Determine the (X, Y) coordinate at the center of the cell enclosing the given text.  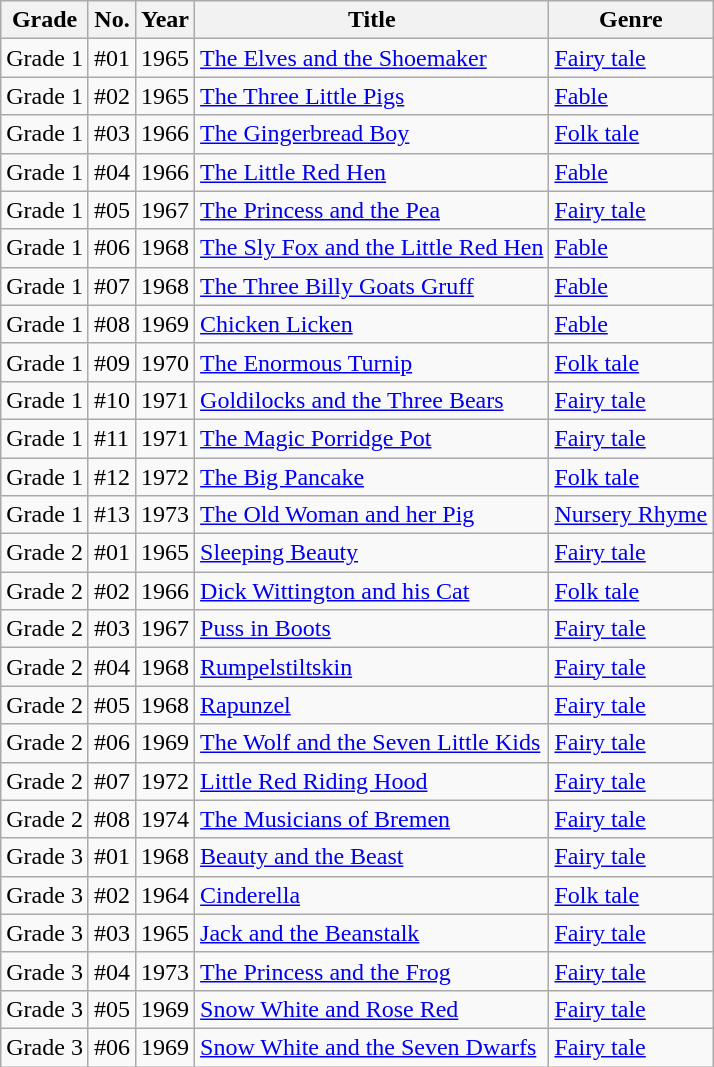
Rumpelstiltskin (372, 667)
The Gingerbread Boy (372, 134)
1970 (166, 362)
Nursery Rhyme (631, 515)
#11 (112, 438)
The Wolf and the Seven Little Kids (372, 743)
Chicken Licken (372, 324)
Goldilocks and the Three Bears (372, 400)
Title (372, 20)
The Magic Porridge Pot (372, 438)
Genre (631, 20)
Snow White and Rose Red (372, 1009)
The Enormous Turnip (372, 362)
1964 (166, 895)
1974 (166, 819)
#09 (112, 362)
The Three Little Pigs (372, 96)
#13 (112, 515)
The Old Woman and her Pig (372, 515)
Sleeping Beauty (372, 553)
The Little Red Hen (372, 172)
Beauty and the Beast (372, 857)
Snow White and the Seven Dwarfs (372, 1047)
Puss in Boots (372, 629)
The Princess and the Frog (372, 971)
#10 (112, 400)
Jack and the Beanstalk (372, 933)
No. (112, 20)
Cinderella (372, 895)
Rapunzel (372, 705)
The Big Pancake (372, 477)
Year (166, 20)
The Musicians of Bremen (372, 819)
Little Red Riding Hood (372, 781)
The Princess and the Pea (372, 210)
#12 (112, 477)
The Elves and the Shoemaker (372, 58)
The Sly Fox and the Little Red Hen (372, 248)
Dick Wittington and his Cat (372, 591)
The Three Billy Goats Gruff (372, 286)
Grade (45, 20)
